Locate the cell with the specified text and output its (X, Y) center coordinate. 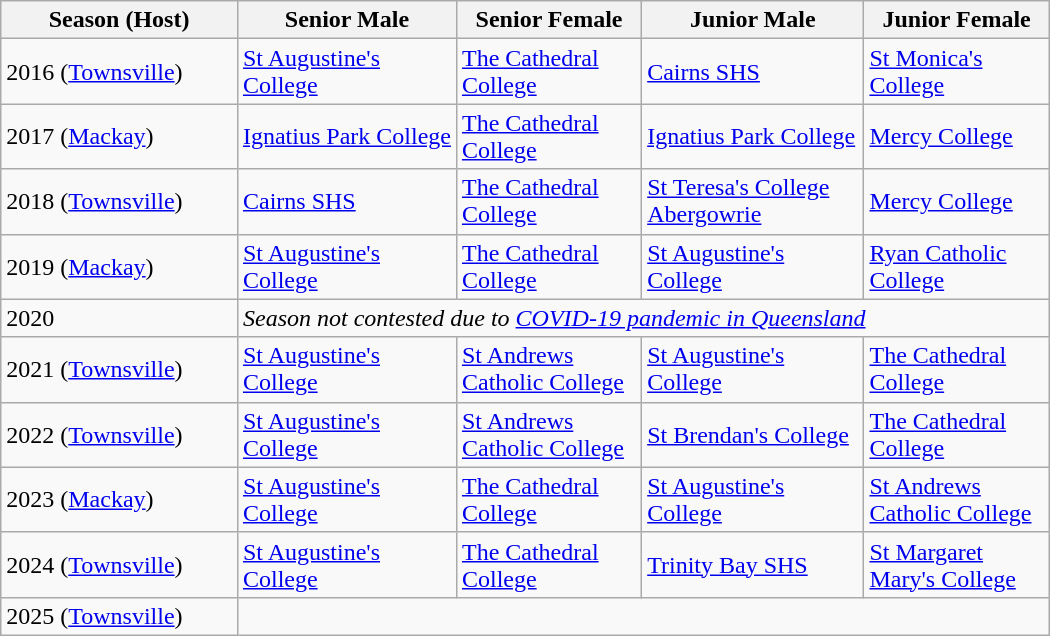
Senior Female (548, 20)
St Monica's College (956, 72)
Ryan Catholic College (956, 266)
St Margaret Mary's College (956, 564)
2016 (Townsville) (120, 72)
2019 (Mackay) (120, 266)
2018 (Townsville) (120, 202)
2020 (120, 318)
Junior Male (753, 20)
2023 (Mackay) (120, 500)
Season not contested due to COVID-19 pandemic in Queensland (643, 318)
2017 (Mackay) (120, 136)
Trinity Bay SHS (753, 564)
Junior Female (956, 20)
Senior Male (346, 20)
2025 (Townsville) (120, 616)
St Teresa's College Abergowrie (753, 202)
2022 (Townsville) (120, 434)
2021 (Townsville) (120, 370)
Season (Host) (120, 20)
2024 (Townsville) (120, 564)
St Brendan's College (753, 434)
